Determine the [X, Y] coordinate at the center of the cell enclosing the given text.  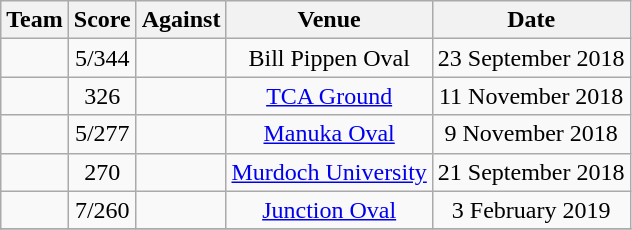
Manuka Oval [329, 134]
Venue [329, 20]
Bill Pippen Oval [329, 58]
Against [181, 20]
3 February 2019 [531, 210]
9 November 2018 [531, 134]
TCA Ground [329, 96]
7/260 [102, 210]
326 [102, 96]
5/277 [102, 134]
11 November 2018 [531, 96]
Date [531, 20]
Murdoch University [329, 172]
Score [102, 20]
Team [35, 20]
5/344 [102, 58]
Junction Oval [329, 210]
23 September 2018 [531, 58]
21 September 2018 [531, 172]
270 [102, 172]
